Scan for the cell matching the given text and deliver its [X, Y] coordinate at center. 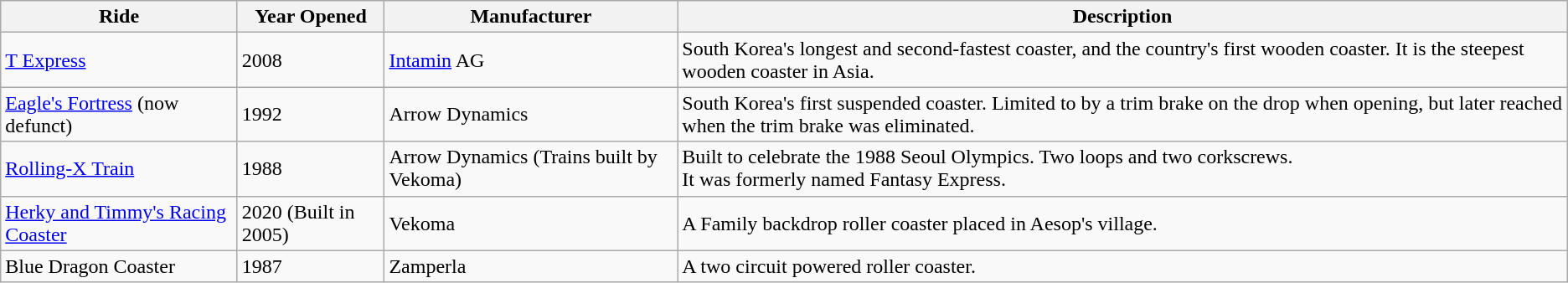
1988 [311, 169]
Built to celebrate the 1988 Seoul Olympics. Two loops and two corkscrews.It was formerly named Fantasy Express. [1122, 169]
A two circuit powered roller coaster. [1122, 266]
Blue Dragon Coaster [119, 266]
1992 [311, 114]
Arrow Dynamics (Trains built by Vekoma) [531, 169]
Intamin AG [531, 60]
Manufacturer [531, 17]
Eagle's Fortress (now defunct) [119, 114]
T Express [119, 60]
Arrow Dynamics [531, 114]
1987 [311, 266]
Zamperla [531, 266]
Vekoma [531, 223]
Ride [119, 17]
Description [1122, 17]
2020 (Built in 2005) [311, 223]
South Korea's longest and second-fastest coaster, and the country's first wooden coaster. It is the steepest wooden coaster in Asia. [1122, 60]
2008 [311, 60]
A Family backdrop roller coaster placed in Aesop's village. [1122, 223]
Herky and Timmy's Racing Coaster [119, 223]
South Korea's first suspended coaster. Limited to by a trim brake on the drop when opening, but later reached when the trim brake was eliminated. [1122, 114]
Year Opened [311, 17]
Rolling-X Train [119, 169]
